Locate the cell with the specified text and output its (x, y) center coordinate. 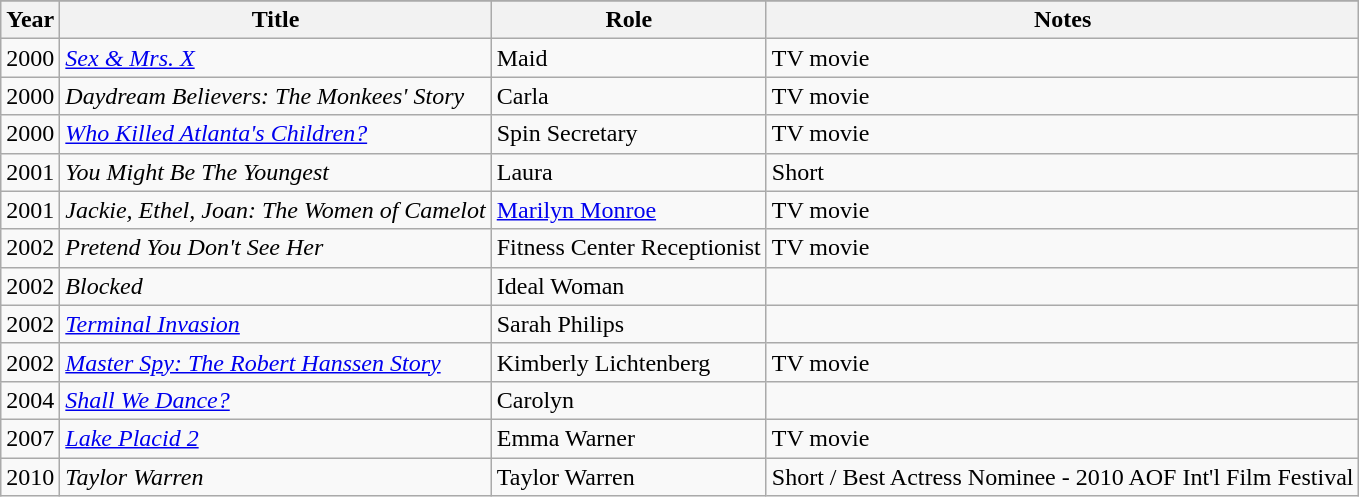
Lake Placid 2 (276, 438)
Laura (628, 172)
2010 (30, 477)
Blocked (276, 286)
2007 (30, 438)
Jackie, Ethel, Joan: The Women of Camelot (276, 210)
Short / Best Actress Nominee - 2010 AOF Int'l Film Festival (1062, 477)
Kimberly Lichtenberg (628, 362)
Carla (628, 96)
Carolyn (628, 400)
Short (1062, 172)
2004 (30, 400)
Who Killed Atlanta's Children? (276, 134)
Spin Secretary (628, 134)
Fitness Center Receptionist (628, 248)
Year (30, 20)
Marilyn Monroe (628, 210)
Shall We Dance? (276, 400)
Sarah Philips (628, 324)
Role (628, 20)
Terminal Invasion (276, 324)
Emma Warner (628, 438)
Daydream Believers: The Monkees' Story (276, 96)
Pretend You Don't See Her (276, 248)
Title (276, 20)
Maid (628, 58)
Notes (1062, 20)
Ideal Woman (628, 286)
Sex & Mrs. X (276, 58)
You Might Be The Youngest (276, 172)
Master Spy: The Robert Hanssen Story (276, 362)
